Determine the [x, y] coordinate at the center of the cell enclosing the given text.  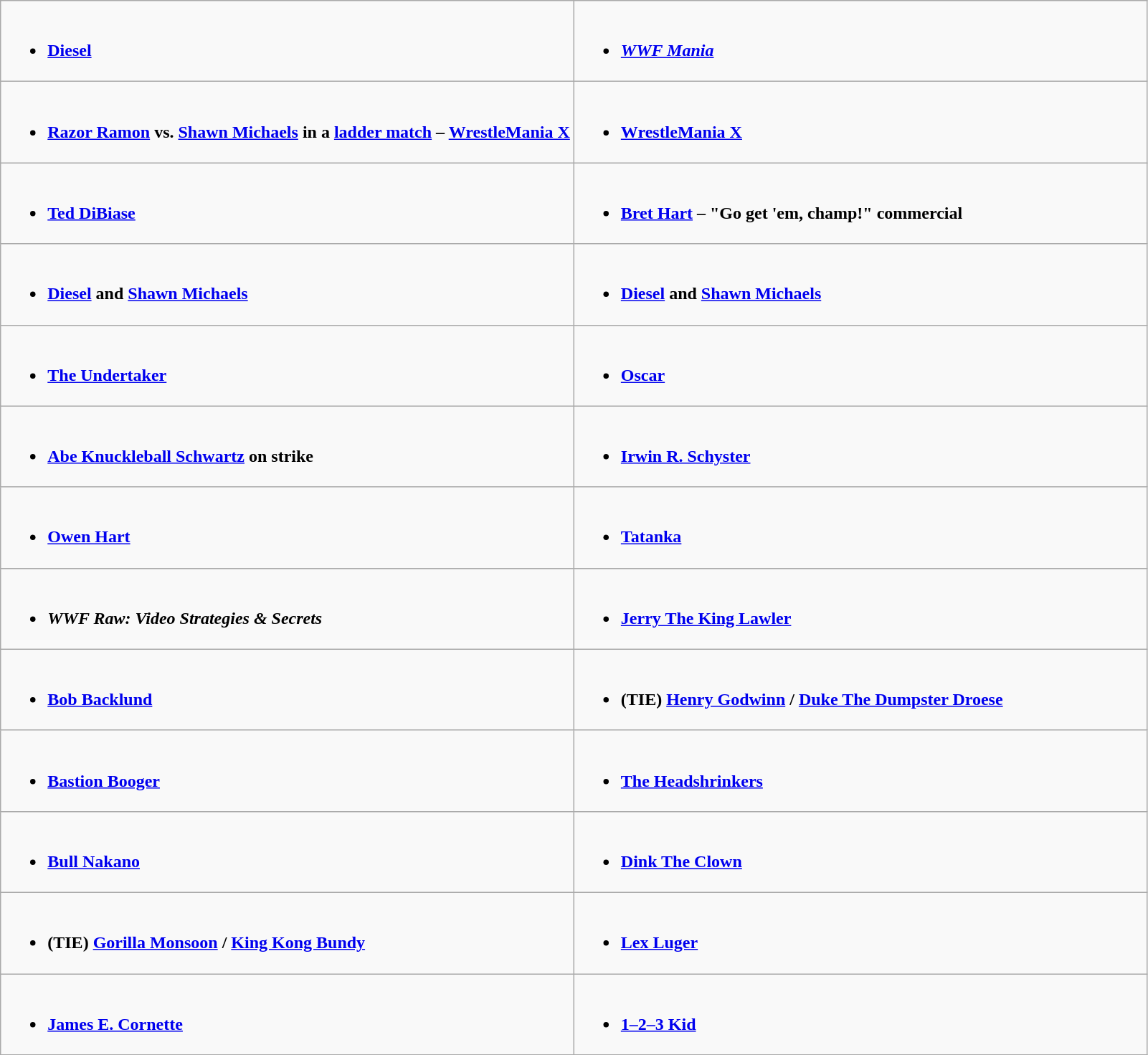
(TIE) Gorilla Monsoon / King Kong Bundy [288, 932]
Lex Luger [860, 932]
WWF Raw: Video Strategies & Secrets [288, 608]
WWF Mania [860, 42]
Tatanka [860, 528]
The Undertaker [288, 366]
Abe Knuckleball Schwartz on strike [288, 446]
Bret Hart – "Go get 'em, champ!" commercial [860, 204]
(TIE) Henry Godwinn / Duke The Dumpster Droese [860, 690]
Bastion Booger [288, 770]
Razor Ramon vs. Shawn Michaels in a ladder match – WrestleMania X [288, 122]
Diesel [288, 42]
Oscar [860, 366]
Owen Hart [288, 528]
James E. Cornette [288, 1014]
Dink The Clown [860, 852]
WrestleMania X [860, 122]
Bob Backlund [288, 690]
1–2–3 Kid [860, 1014]
Ted DiBiase [288, 204]
The Headshrinkers [860, 770]
Irwin R. Schyster [860, 446]
Jerry The King Lawler [860, 608]
Bull Nakano [288, 852]
